Extract the [x, y] coordinate from the center of the cell holding the provided text.  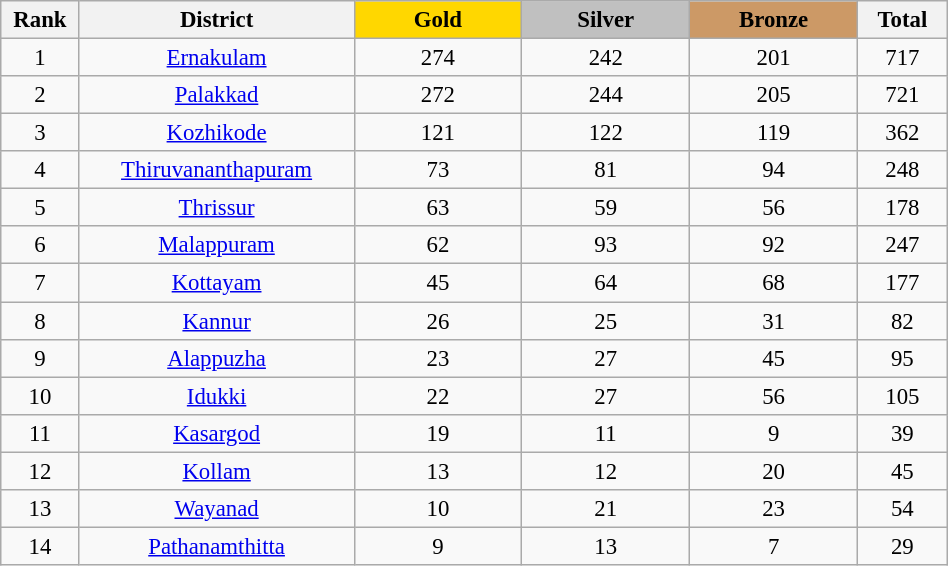
54 [903, 509]
25 [606, 321]
93 [606, 245]
248 [903, 170]
272 [438, 95]
121 [438, 133]
Rank [40, 20]
178 [903, 208]
Kottayam [216, 283]
73 [438, 170]
94 [774, 170]
119 [774, 133]
64 [606, 283]
29 [903, 546]
Palakkad [216, 95]
19 [438, 433]
8 [40, 321]
1 [40, 58]
362 [903, 133]
Wayanad [216, 509]
105 [903, 396]
Kasargod [216, 433]
92 [774, 245]
21 [606, 509]
6 [40, 245]
82 [903, 321]
81 [606, 170]
62 [438, 245]
20 [774, 471]
31 [774, 321]
201 [774, 58]
Thiruvananthapuram [216, 170]
Pathanamthitta [216, 546]
247 [903, 245]
Idukki [216, 396]
2 [40, 95]
4 [40, 170]
95 [903, 358]
Silver [606, 20]
5 [40, 208]
Malappuram [216, 245]
14 [40, 546]
68 [774, 283]
Kozhikode [216, 133]
Gold [438, 20]
Alappuzha [216, 358]
Ernakulam [216, 58]
26 [438, 321]
Bronze [774, 20]
242 [606, 58]
District [216, 20]
721 [903, 95]
22 [438, 396]
244 [606, 95]
122 [606, 133]
Kannur [216, 321]
Kollam [216, 471]
63 [438, 208]
205 [774, 95]
3 [40, 133]
274 [438, 58]
59 [606, 208]
39 [903, 433]
Total [903, 20]
717 [903, 58]
Thrissur [216, 208]
177 [903, 283]
